Determine the [X, Y] coordinate at the center of the cell enclosing the given text.  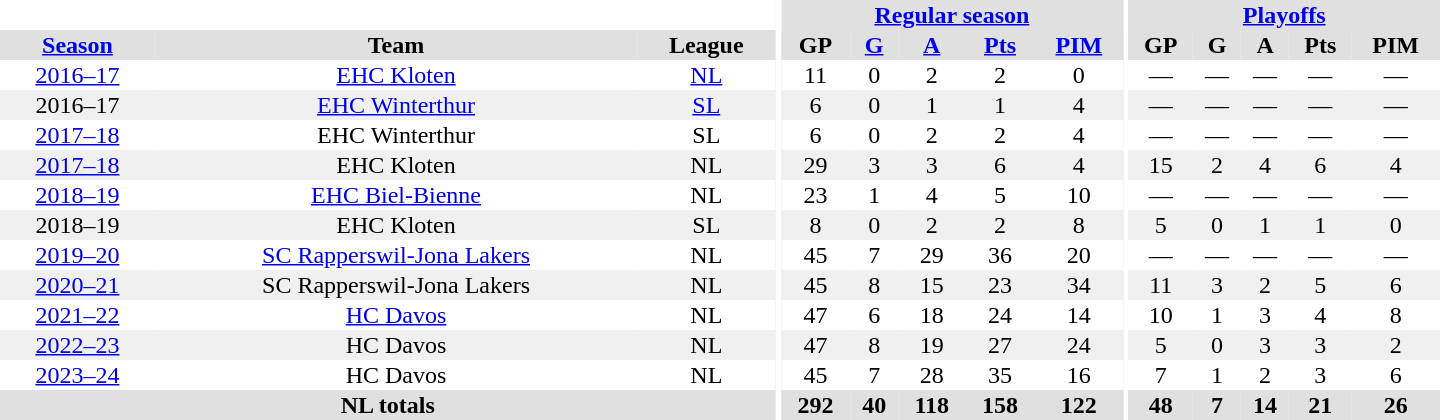
48 [1160, 405]
35 [1000, 375]
Season [78, 45]
16 [1079, 375]
158 [1000, 405]
118 [932, 405]
2019–20 [78, 255]
Team [396, 45]
2023–24 [78, 375]
27 [1000, 345]
20 [1079, 255]
Regular season [952, 15]
28 [932, 375]
2020–21 [78, 285]
2021–22 [78, 315]
18 [932, 315]
34 [1079, 285]
40 [874, 405]
Playoffs [1284, 15]
19 [932, 345]
26 [1396, 405]
36 [1000, 255]
NL totals [388, 405]
292 [816, 405]
21 [1320, 405]
EHC Biel-Bienne [396, 195]
122 [1079, 405]
League [706, 45]
2022–23 [78, 345]
